Find where the given text appears and provide that cell's center as (x, y) coordinate. 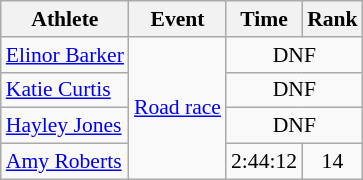
2:44:12 (264, 162)
Katie Curtis (65, 90)
Road race (178, 108)
Elinor Barker (65, 55)
Amy Roberts (65, 162)
Hayley Jones (65, 126)
Time (264, 19)
Rank (332, 19)
Athlete (65, 19)
14 (332, 162)
Event (178, 19)
